Search for the cell housing the specified text and yield its [X, Y] center coordinate. 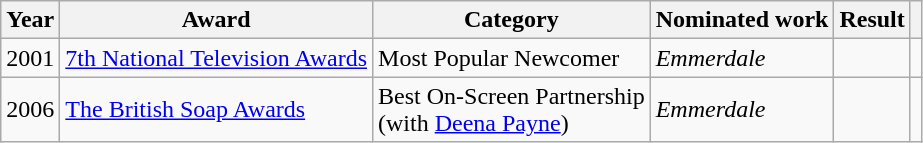
2006 [30, 110]
The British Soap Awards [216, 110]
Year [30, 20]
Category [512, 20]
2001 [30, 58]
Award [216, 20]
Nominated work [742, 20]
Best On-Screen Partnership (with Deena Payne) [512, 110]
7th National Television Awards [216, 58]
Result [872, 20]
Most Popular Newcomer [512, 58]
